Extract the [X, Y] coordinate from the center of the cell holding the provided text.  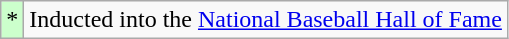
* [12, 20]
Inducted into the National Baseball Hall of Fame [266, 20]
